Scan for the cell matching the given text and deliver its [X, Y] coordinate at center. 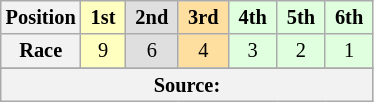
3 [253, 51]
4 [203, 51]
1 [349, 51]
4th [253, 17]
Position [41, 17]
9 [104, 51]
6 [152, 51]
1st [104, 17]
Source: [187, 85]
3rd [203, 17]
Race [41, 51]
6th [349, 17]
2nd [152, 17]
5th [301, 17]
2 [301, 51]
